Provide the [x, y] coordinate of the cell's center where the given text is located.  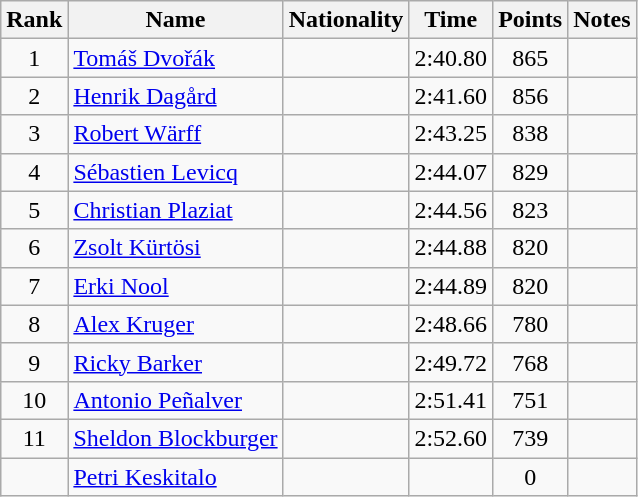
8 [34, 324]
Ricky Barker [176, 362]
Rank [34, 20]
Sheldon Blockburger [176, 438]
Christian Plaziat [176, 210]
Petri Keskitalo [176, 477]
865 [530, 58]
5 [34, 210]
9 [34, 362]
Time [451, 20]
Henrik Dagård [176, 96]
2:43.25 [451, 134]
856 [530, 96]
838 [530, 134]
739 [530, 438]
768 [530, 362]
1 [34, 58]
2:51.41 [451, 400]
780 [530, 324]
2:44.88 [451, 248]
6 [34, 248]
Notes [602, 20]
2:44.07 [451, 172]
11 [34, 438]
Erki Nool [176, 286]
Tomáš Dvořák [176, 58]
2 [34, 96]
Antonio Peñalver [176, 400]
2:44.89 [451, 286]
829 [530, 172]
7 [34, 286]
Name [176, 20]
3 [34, 134]
Points [530, 20]
Alex Kruger [176, 324]
Sébastien Levicq [176, 172]
Robert Wärff [176, 134]
751 [530, 400]
2:41.60 [451, 96]
Nationality [346, 20]
2:52.60 [451, 438]
4 [34, 172]
Zsolt Kürtösi [176, 248]
2:40.80 [451, 58]
2:49.72 [451, 362]
823 [530, 210]
0 [530, 477]
2:48.66 [451, 324]
10 [34, 400]
2:44.56 [451, 210]
